Extract the (X, Y) coordinate from the center of the cell holding the provided text.  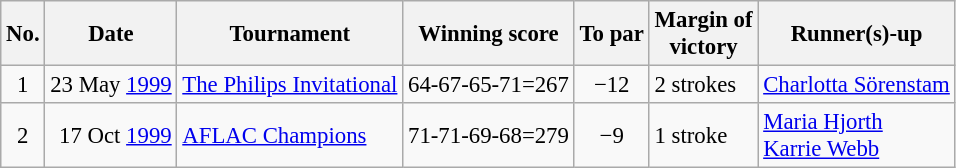
Maria Hjorth Karrie Webb (856, 136)
−9 (612, 136)
Winning score (489, 34)
64-67-65-71=267 (489, 85)
2 (23, 136)
1 stroke (704, 136)
23 May 1999 (111, 85)
Runner(s)-up (856, 34)
Tournament (290, 34)
AFLAC Champions (290, 136)
The Philips Invitational (290, 85)
71-71-69-68=279 (489, 136)
Date (111, 34)
−12 (612, 85)
Margin ofvictory (704, 34)
To par (612, 34)
1 (23, 85)
No. (23, 34)
Charlotta Sörenstam (856, 85)
17 Oct 1999 (111, 136)
2 strokes (704, 85)
